Identify which cell holds the provided text, then report its [x, y] central coordinate. 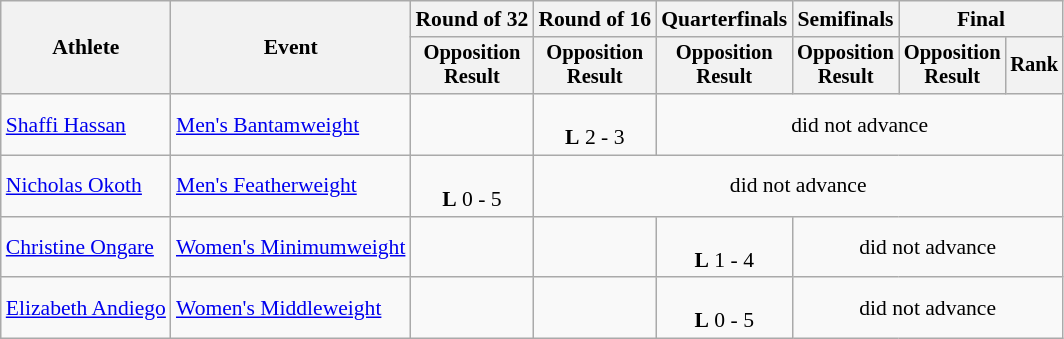
Event [291, 48]
Women's Minimumweight [291, 248]
Athlete [86, 48]
Semifinals [846, 19]
Final [981, 19]
Men's Featherweight [291, 186]
L 2 - 3 [594, 124]
Women's Middleweight [291, 308]
Rank [1034, 66]
Nicholas Okoth [86, 186]
Elizabeth Andiego [86, 308]
Shaffi Hassan [86, 124]
Christine Ongare [86, 248]
Round of 16 [594, 19]
L 1 - 4 [724, 248]
Quarterfinals [724, 19]
Men's Bantamweight [291, 124]
Round of 32 [472, 19]
